Locate the cell with the specified text and output its (X, Y) center coordinate. 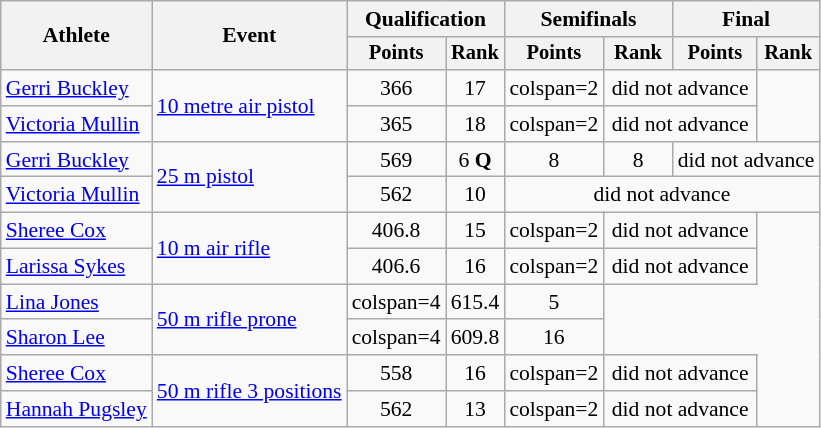
609.8 (476, 338)
Lina Jones (76, 302)
Sharon Lee (76, 338)
18 (476, 124)
10 metre air pistol (250, 106)
Qualification (426, 19)
Final (746, 19)
17 (476, 88)
25 m pistol (250, 178)
Event (250, 36)
Larissa Sykes (76, 267)
Hannah Pugsley (76, 409)
406.8 (396, 231)
558 (396, 373)
10 m air rifle (250, 248)
406.6 (396, 267)
615.4 (476, 302)
365 (396, 124)
Semifinals (588, 19)
6 Q (476, 160)
13 (476, 409)
50 m rifle 3 positions (250, 390)
569 (396, 160)
366 (396, 88)
50 m rifle prone (250, 320)
5 (554, 302)
15 (476, 231)
Athlete (76, 36)
10 (476, 195)
